From the cell containing the given text, extract its center point as (X, Y) coordinate. 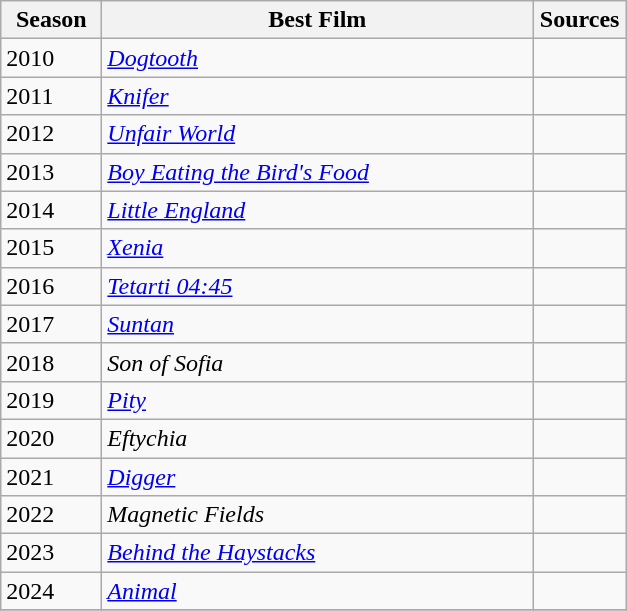
Dogtooth (318, 58)
Little England (318, 210)
Behind the Haystacks (318, 553)
Best Film (318, 20)
2021 (52, 477)
Unfair World (318, 134)
2023 (52, 553)
Digger (318, 477)
Knifer (318, 96)
2017 (52, 324)
2010 (52, 58)
Eftychia (318, 438)
Tetarti 04:45 (318, 286)
2011 (52, 96)
2024 (52, 591)
Sources (580, 20)
2022 (52, 515)
2020 (52, 438)
Son of Sofia (318, 362)
Pity (318, 400)
2019 (52, 400)
Magnetic Fields (318, 515)
Animal (318, 591)
Suntan (318, 324)
2013 (52, 172)
Season (52, 20)
Xenia (318, 248)
Boy Eating the Bird's Food (318, 172)
2012 (52, 134)
2014 (52, 210)
2016 (52, 286)
2018 (52, 362)
2015 (52, 248)
